Capture the cell that displays the provided text and extract its [x, y] central coordinate. 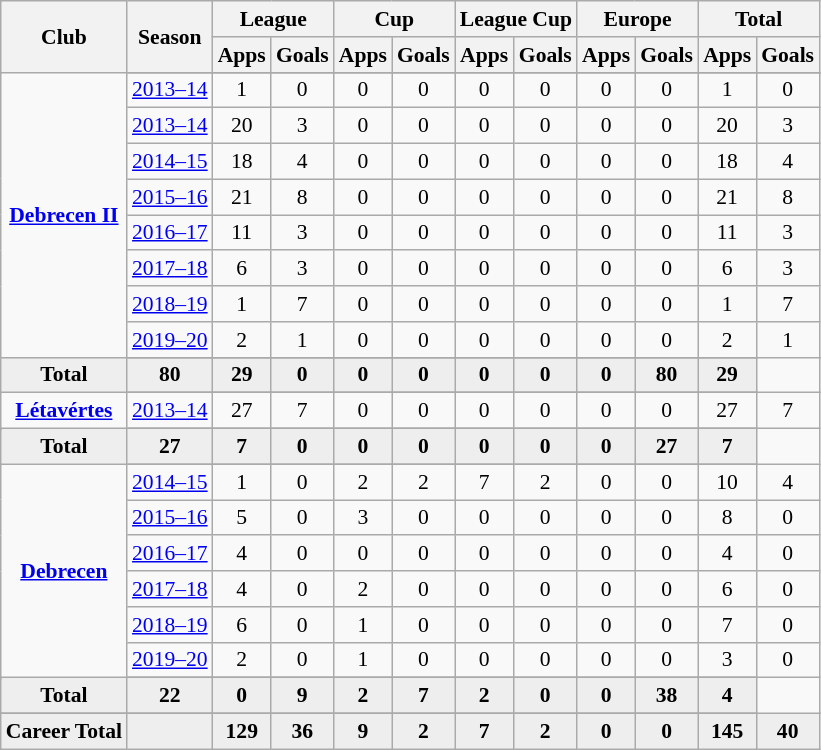
38 [666, 696]
Cup [394, 19]
Létavértes [64, 411]
129 [242, 732]
5 [242, 518]
Career Total [64, 732]
Club [64, 36]
40 [788, 732]
Season [170, 36]
League Cup [516, 19]
Debrecen [64, 571]
10 [727, 482]
Europe [638, 19]
League [274, 19]
145 [727, 732]
Debrecen II [64, 214]
22 [170, 696]
36 [302, 732]
